Find where the given text appears and provide that cell's center as (x, y) coordinate. 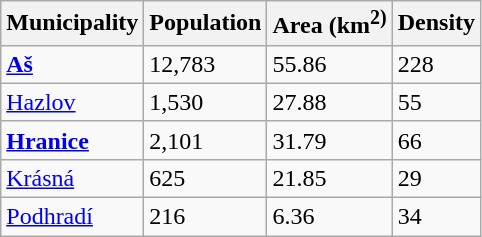
Aš (72, 64)
66 (436, 140)
Density (436, 24)
27.88 (330, 102)
625 (206, 178)
1,530 (206, 102)
Krásná (72, 178)
21.85 (330, 178)
12,783 (206, 64)
Population (206, 24)
34 (436, 217)
2,101 (206, 140)
Hazlov (72, 102)
55 (436, 102)
55.86 (330, 64)
228 (436, 64)
Hranice (72, 140)
Area (km2) (330, 24)
29 (436, 178)
Municipality (72, 24)
31.79 (330, 140)
216 (206, 217)
Podhradí (72, 217)
6.36 (330, 217)
